Extract the (X, Y) coordinate from the center of the cell holding the provided text.  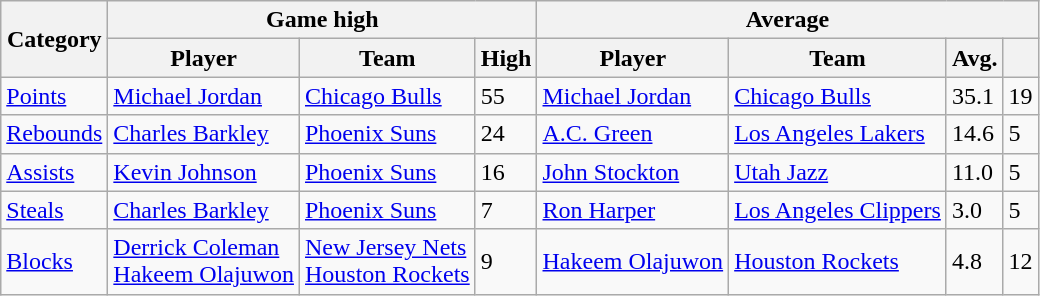
Hakeem Olajuwon (633, 262)
High (506, 58)
Game high (322, 20)
Average (788, 20)
Blocks (54, 262)
Points (54, 96)
24 (506, 134)
Los Angeles Clippers (838, 210)
Avg. (974, 58)
4.8 (974, 262)
New Jersey NetsHouston Rockets (387, 262)
3.0 (974, 210)
Category (54, 39)
John Stockton (633, 172)
Steals (54, 210)
12 (1020, 262)
Kevin Johnson (204, 172)
16 (506, 172)
Derrick ColemanHakeem Olajuwon (204, 262)
35.1 (974, 96)
Los Angeles Lakers (838, 134)
Utah Jazz (838, 172)
Rebounds (54, 134)
A.C. Green (633, 134)
Ron Harper (633, 210)
14.6 (974, 134)
Houston Rockets (838, 262)
11.0 (974, 172)
Assists (54, 172)
9 (506, 262)
7 (506, 210)
19 (1020, 96)
55 (506, 96)
